Extract the (x, y) coordinate from the center of the cell holding the provided text.  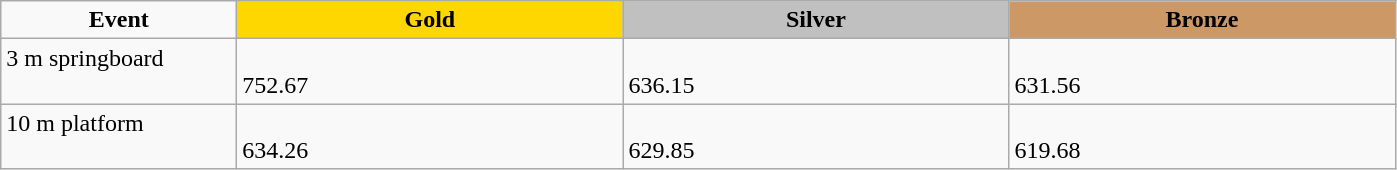
10 m platform (119, 136)
619.68 (1202, 136)
Bronze (1202, 20)
631.56 (1202, 72)
752.67 (430, 72)
636.15 (816, 72)
3 m springboard (119, 72)
Silver (816, 20)
Gold (430, 20)
634.26 (430, 136)
629.85 (816, 136)
Event (119, 20)
